Search for the cell housing the specified text and yield its (X, Y) center coordinate. 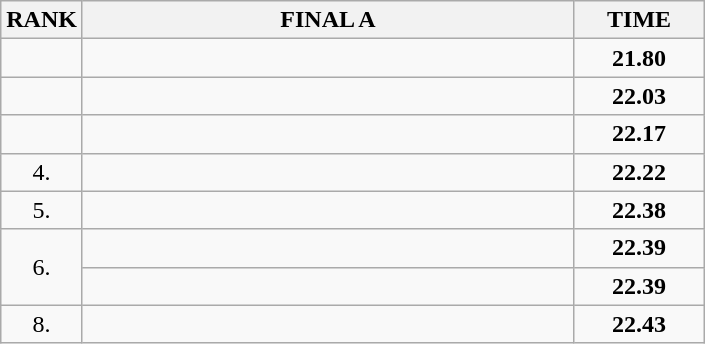
RANK (42, 20)
22.17 (640, 134)
FINAL A (328, 20)
4. (42, 172)
22.22 (640, 172)
22.03 (640, 96)
6. (42, 267)
21.80 (640, 58)
22.38 (640, 210)
8. (42, 324)
TIME (640, 20)
5. (42, 210)
22.43 (640, 324)
